Capture the cell that displays the provided text and extract its (x, y) central coordinate. 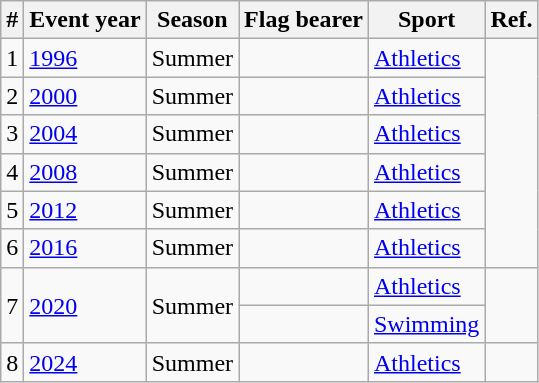
Ref. (512, 20)
Season (192, 20)
3 (12, 134)
# (12, 20)
2004 (85, 134)
1996 (85, 58)
2020 (85, 305)
2012 (85, 210)
2016 (85, 248)
1 (12, 58)
2024 (85, 362)
6 (12, 248)
5 (12, 210)
4 (12, 172)
2 (12, 96)
Sport (426, 20)
Event year (85, 20)
2008 (85, 172)
8 (12, 362)
7 (12, 305)
2000 (85, 96)
Flag bearer (304, 20)
Swimming (426, 324)
